Return [x, y] of the center of cell containing provided text 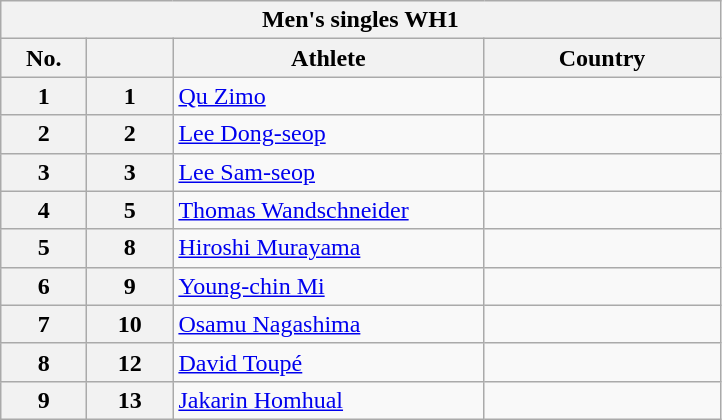
Lee Sam-seop [328, 172]
Jakarin Homhual [328, 400]
10 [130, 324]
Young-chin Mi [328, 286]
4 [44, 210]
Osamu Nagashima [328, 324]
12 [130, 362]
David Toupé [328, 362]
No. [44, 58]
Country [602, 58]
13 [130, 400]
Men's singles WH1 [360, 20]
Athlete [328, 58]
Lee Dong-seop [328, 134]
Hiroshi Murayama [328, 248]
7 [44, 324]
Qu Zimo [328, 96]
Thomas Wandschneider [328, 210]
6 [44, 286]
